Detect which cell encompasses the target text, then output its [X, Y] center coordinate. 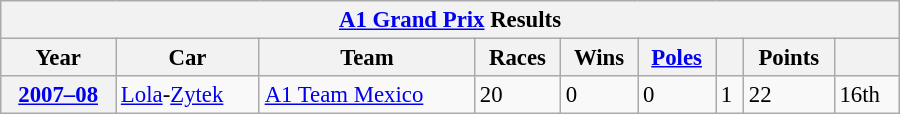
Year [58, 58]
Car [188, 58]
Team [366, 58]
A1 Team Mexico [366, 95]
2007–08 [58, 95]
1 [730, 95]
Wins [598, 58]
Poles [677, 58]
16th [866, 95]
Points [788, 58]
Races [518, 58]
22 [788, 95]
A1 Grand Prix Results [450, 20]
20 [518, 95]
Lola-Zytek [188, 95]
